Locate the cell with the specified text and output its [X, Y] center coordinate. 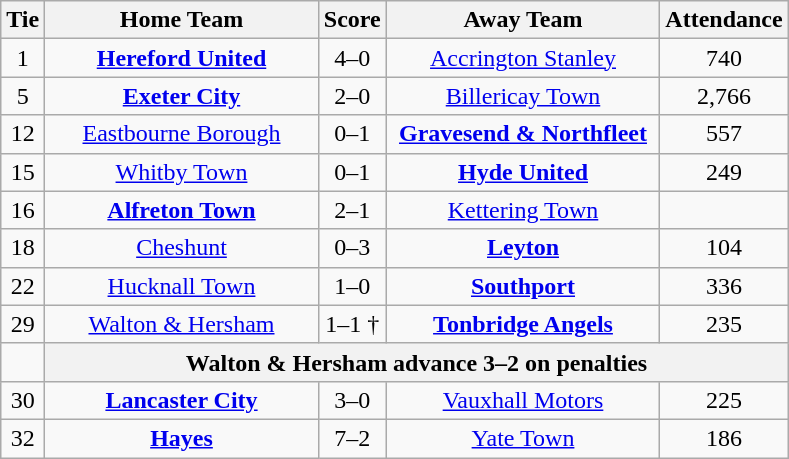
Accrington Stanley [523, 58]
Hucknall Town [182, 286]
225 [724, 400]
2,766 [724, 96]
Lancaster City [182, 400]
104 [724, 248]
Home Team [182, 20]
5 [23, 96]
Hereford United [182, 58]
32 [23, 438]
Kettering Town [523, 210]
249 [724, 172]
Hayes [182, 438]
Tie [23, 20]
22 [23, 286]
336 [724, 286]
Leyton [523, 248]
2–1 [352, 210]
Yate Town [523, 438]
235 [724, 324]
1–0 [352, 286]
Vauxhall Motors [523, 400]
557 [724, 134]
7–2 [352, 438]
Exeter City [182, 96]
1 [23, 58]
Alfreton Town [182, 210]
Gravesend & Northfleet [523, 134]
0–3 [352, 248]
16 [23, 210]
Cheshunt [182, 248]
29 [23, 324]
18 [23, 248]
4–0 [352, 58]
Attendance [724, 20]
Eastbourne Borough [182, 134]
Away Team [523, 20]
30 [23, 400]
Whitby Town [182, 172]
3–0 [352, 400]
Tonbridge Angels [523, 324]
740 [724, 58]
186 [724, 438]
Southport [523, 286]
Walton & Hersham advance 3–2 on penalties [416, 362]
12 [23, 134]
15 [23, 172]
2–0 [352, 96]
1–1 † [352, 324]
Hyde United [523, 172]
Walton & Hersham [182, 324]
Score [352, 20]
Billericay Town [523, 96]
